Locate the cell with the specified text and output its (X, Y) center coordinate. 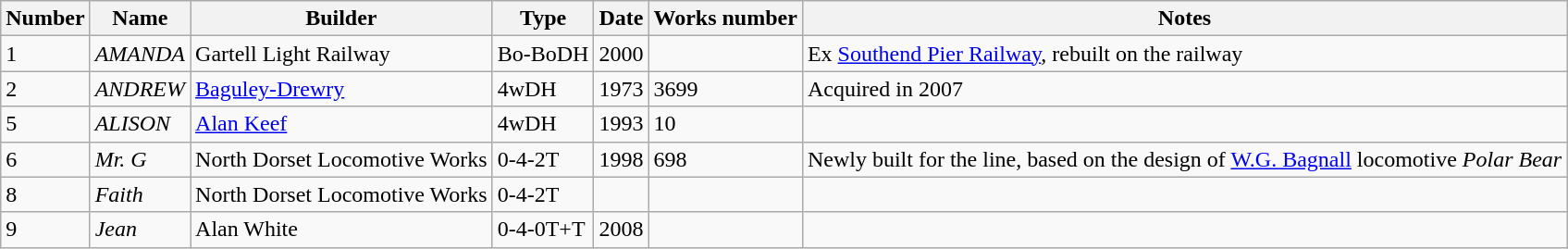
2 (45, 89)
Alan Keef (342, 124)
Name (140, 19)
Faith (140, 194)
10 (725, 124)
ALISON (140, 124)
1 (45, 54)
AMANDA (140, 54)
Notes (1184, 19)
Date (622, 19)
Works number (725, 19)
Bo-BoDH (543, 54)
698 (725, 159)
Acquired in 2007 (1184, 89)
Alan White (342, 230)
8 (45, 194)
Type (543, 19)
Jean (140, 230)
1998 (622, 159)
Builder (342, 19)
Gartell Light Railway (342, 54)
1973 (622, 89)
Baguley-Drewry (342, 89)
5 (45, 124)
0-4-0T+T (543, 230)
ANDREW (140, 89)
1993 (622, 124)
Newly built for the line, based on the design of W.G. Bagnall locomotive Polar Bear (1184, 159)
3699 (725, 89)
Ex Southend Pier Railway, rebuilt on the railway (1184, 54)
Number (45, 19)
Mr. G (140, 159)
2000 (622, 54)
2008 (622, 230)
6 (45, 159)
9 (45, 230)
